Capture the cell that displays the provided text and extract its (X, Y) central coordinate. 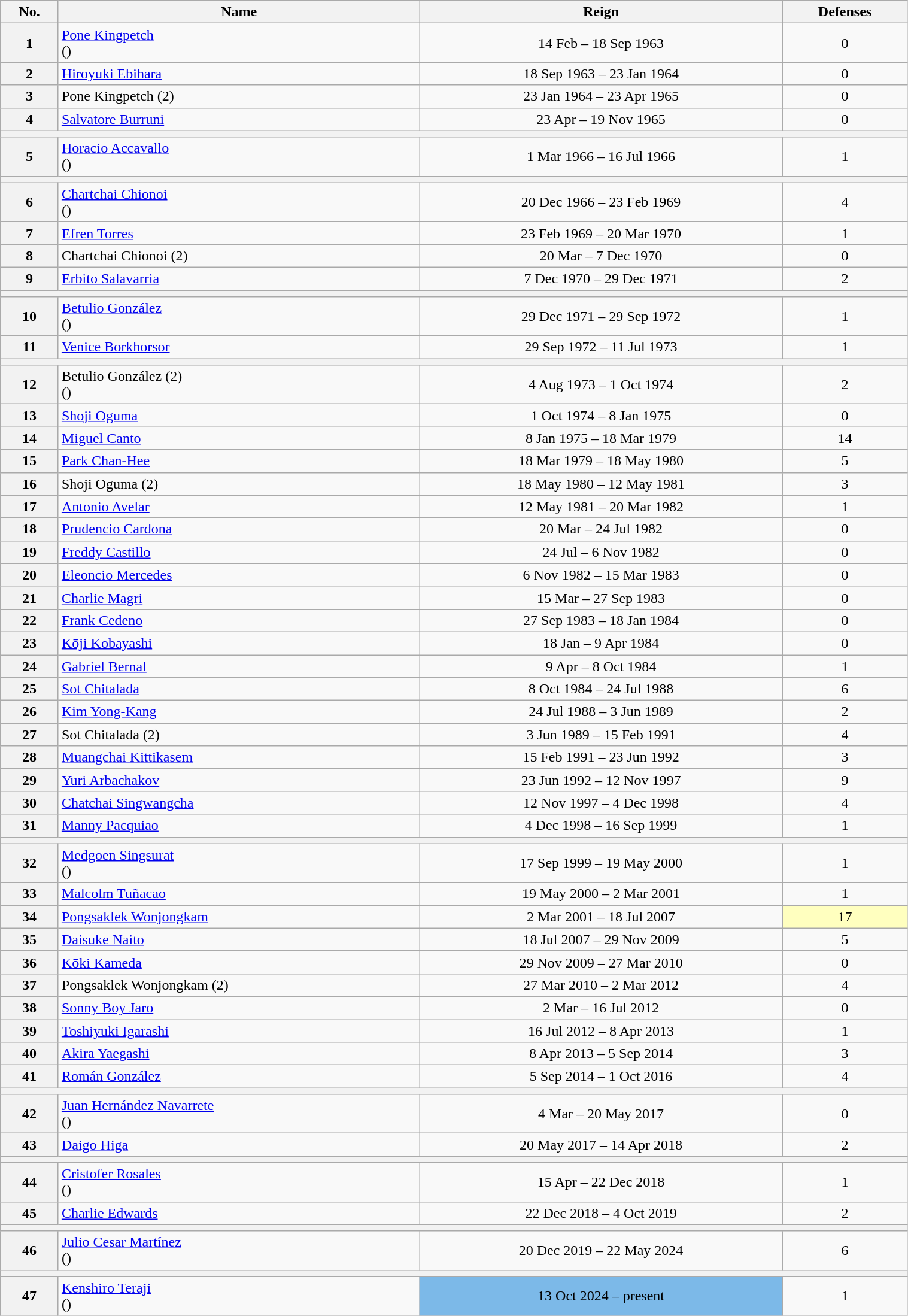
1 Oct 1974 – 8 Jan 1975 (601, 416)
4 Dec 1998 – 16 Sep 1999 (601, 826)
30 (30, 803)
Shoji Oguma (2) (239, 484)
Defenses (845, 12)
8 Apr 2013 – 5 Sep 2014 (601, 1054)
Freddy Castillo (239, 552)
Sot Chitalada (239, 689)
22 (30, 620)
29 Nov 2009 – 27 Mar 2010 (601, 962)
24 (30, 666)
Cristofer Rosales() (239, 1182)
18 (30, 529)
Betulio González() (239, 316)
Daigo Higa (239, 1145)
8 Oct 1984 – 24 Jul 1988 (601, 689)
Antonio Avelar (239, 507)
Medgoen Singsurat() (239, 863)
8 (30, 256)
Kim Yong-Kang (239, 712)
40 (30, 1054)
45 (30, 1213)
Prudencio Cardona (239, 529)
26 (30, 712)
Sonny Boy Jaro (239, 1008)
Horacio Accavallo() (239, 157)
41 (30, 1077)
3 Jun 1989 – 15 Feb 1991 (601, 735)
Román González (239, 1077)
20 (30, 575)
Chatchai Singwangcha (239, 803)
Julio Cesar Martínez() (239, 1250)
Pongsaklek Wonjongkam (239, 917)
Eleoncio Mercedes (239, 575)
32 (30, 863)
Pone Kingpetch() (239, 43)
6 Nov 1982 – 15 Mar 1983 (601, 575)
1 Mar 1966 – 16 Jul 1966 (601, 157)
27 (30, 735)
24 Jul – 6 Nov 1982 (601, 552)
2 Mar – 16 Jul 2012 (601, 1008)
25 (30, 689)
Akira Yaegashi (239, 1054)
23 Apr – 19 Nov 1965 (601, 119)
7 (30, 233)
Kōki Kameda (239, 962)
23 Jun 1992 – 12 Nov 1997 (601, 780)
Park Chan-Hee (239, 461)
10 (30, 316)
Yuri Arbachakov (239, 780)
13 Oct 2024 – present (601, 1296)
Reign (601, 12)
20 Dec 1966 – 23 Feb 1969 (601, 202)
Erbito Salavarria (239, 278)
Sot Chitalada (2) (239, 735)
Salvatore Burruni (239, 119)
46 (30, 1250)
37 (30, 985)
23 (30, 643)
42 (30, 1114)
35 (30, 939)
36 (30, 962)
29 (30, 780)
Manny Pacquiao (239, 826)
19 May 2000 – 2 Mar 2001 (601, 894)
19 (30, 552)
Kenshiro Teraji() (239, 1296)
23 Jan 1964 – 23 Apr 1965 (601, 96)
4 Mar – 20 May 2017 (601, 1114)
14 Feb – 18 Sep 1963 (601, 43)
Toshiyuki Igarashi (239, 1030)
Miguel Canto (239, 438)
29 Dec 1971 – 29 Sep 1972 (601, 316)
12 May 1981 – 20 Mar 1982 (601, 507)
18 Sep 1963 – 23 Jan 1964 (601, 74)
16 (30, 484)
18 Jan – 9 Apr 1984 (601, 643)
Charlie Magri (239, 598)
15 Apr – 22 Dec 2018 (601, 1182)
33 (30, 894)
Chartchai Chionoi() (239, 202)
Name (239, 12)
Shoji Oguma (239, 416)
8 Jan 1975 – 18 Mar 1979 (601, 438)
44 (30, 1182)
2 Mar 2001 – 18 Jul 2007 (601, 917)
20 Mar – 7 Dec 1970 (601, 256)
20 Dec 2019 – 22 May 2024 (601, 1250)
18 Jul 2007 – 29 Nov 2009 (601, 939)
Malcolm Tuñacao (239, 894)
38 (30, 1008)
23 Feb 1969 – 20 Mar 1970 (601, 233)
15 Feb 1991 – 23 Jun 1992 (601, 757)
18 Mar 1979 – 18 May 1980 (601, 461)
29 Sep 1972 – 11 Jul 1973 (601, 347)
27 Mar 2010 – 2 Mar 2012 (601, 985)
Muangchai Kittikasem (239, 757)
4 Aug 1973 – 1 Oct 1974 (601, 384)
22 Dec 2018 – 4 Oct 2019 (601, 1213)
16 Jul 2012 – 8 Apr 2013 (601, 1030)
27 Sep 1983 – 18 Jan 1984 (601, 620)
13 (30, 416)
31 (30, 826)
Charlie Edwards (239, 1213)
11 (30, 347)
Frank Cedeno (239, 620)
Venice Borkhorsor (239, 347)
No. (30, 12)
34 (30, 917)
17 Sep 1999 – 19 May 2000 (601, 863)
9 Apr – 8 Oct 1984 (601, 666)
43 (30, 1145)
47 (30, 1296)
Betulio González (2)() (239, 384)
20 Mar – 24 Jul 1982 (601, 529)
Daisuke Naito (239, 939)
24 Jul 1988 – 3 Jun 1989 (601, 712)
Gabriel Bernal (239, 666)
Chartchai Chionoi (2) (239, 256)
Pongsaklek Wonjongkam (2) (239, 985)
12 Nov 1997 – 4 Dec 1998 (601, 803)
7 Dec 1970 – 29 Dec 1971 (601, 278)
39 (30, 1030)
12 (30, 384)
21 (30, 598)
Juan Hernández Navarrete() (239, 1114)
15 (30, 461)
28 (30, 757)
Kōji Kobayashi (239, 643)
20 May 2017 – 14 Apr 2018 (601, 1145)
15 Mar – 27 Sep 1983 (601, 598)
5 Sep 2014 – 1 Oct 2016 (601, 1077)
Efren Torres (239, 233)
Hiroyuki Ebihara (239, 74)
Pone Kingpetch (2) (239, 96)
18 May 1980 – 12 May 1981 (601, 484)
